Search for the cell housing the specified text and yield its (x, y) center coordinate. 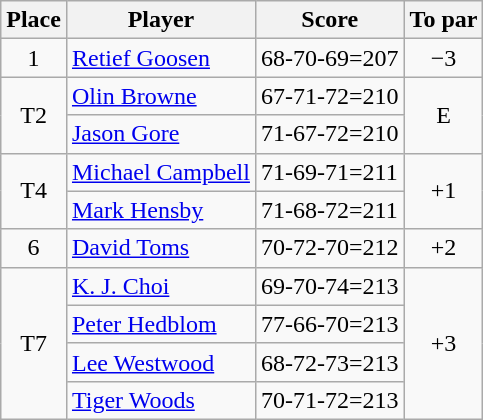
6 (34, 248)
Mark Hensby (160, 210)
68-72-73=213 (330, 362)
Lee Westwood (160, 362)
+3 (444, 343)
David Toms (160, 248)
Olin Browne (160, 96)
To par (444, 20)
T2 (34, 115)
70-72-70=212 (330, 248)
E (444, 115)
Michael Campbell (160, 172)
71-68-72=211 (330, 210)
Place (34, 20)
Score (330, 20)
T7 (34, 343)
T4 (34, 191)
+1 (444, 191)
Retief Goosen (160, 58)
+2 (444, 248)
71-67-72=210 (330, 134)
Player (160, 20)
68-70-69=207 (330, 58)
69-70-74=213 (330, 286)
67-71-72=210 (330, 96)
Jason Gore (160, 134)
K. J. Choi (160, 286)
−3 (444, 58)
71-69-71=211 (330, 172)
77-66-70=213 (330, 324)
Peter Hedblom (160, 324)
Tiger Woods (160, 400)
1 (34, 58)
70-71-72=213 (330, 400)
